From the cell containing the given text, extract its center point as (X, Y) coordinate. 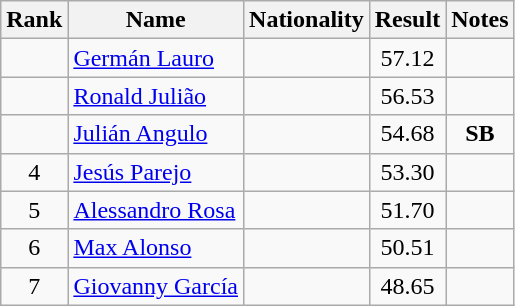
6 (34, 248)
57.12 (407, 58)
51.70 (407, 210)
53.30 (407, 172)
Max Alonso (156, 248)
Julián Angulo (156, 134)
Jesús Parejo (156, 172)
50.51 (407, 248)
7 (34, 286)
Rank (34, 20)
SB (480, 134)
Giovanny García (156, 286)
4 (34, 172)
Name (156, 20)
Ronald Julião (156, 96)
48.65 (407, 286)
Germán Lauro (156, 58)
Alessandro Rosa (156, 210)
56.53 (407, 96)
Nationality (307, 20)
Notes (480, 20)
54.68 (407, 134)
Result (407, 20)
5 (34, 210)
